Capture the cell that displays the provided text and extract its [x, y] central coordinate. 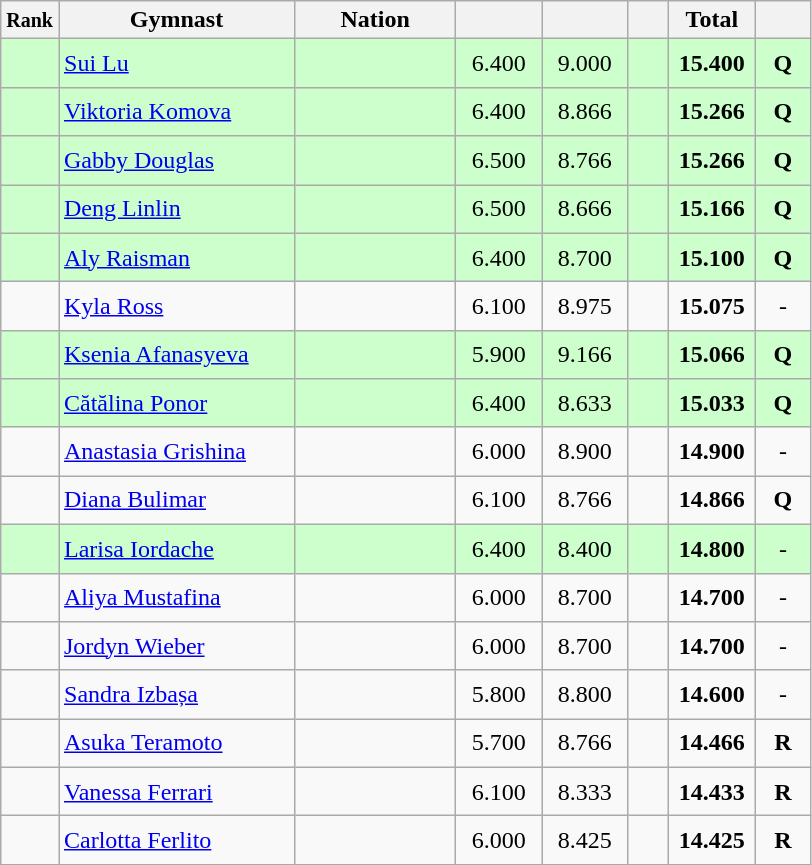
Total [712, 20]
14.900 [712, 452]
Diana Bulimar [176, 500]
5.800 [499, 694]
8.866 [585, 112]
9.000 [585, 64]
8.425 [585, 840]
8.800 [585, 694]
8.975 [585, 306]
14.600 [712, 694]
5.700 [499, 744]
14.433 [712, 792]
14.466 [712, 744]
Sandra Izbașa [176, 694]
Cătălina Ponor [176, 404]
Kyla Ross [176, 306]
8.400 [585, 548]
14.425 [712, 840]
Vanessa Ferrari [176, 792]
Sui Lu [176, 64]
Asuka Teramoto [176, 744]
15.075 [712, 306]
15.033 [712, 404]
Carlotta Ferlito [176, 840]
Larisa Iordache [176, 548]
Jordyn Wieber [176, 646]
14.866 [712, 500]
Nation [376, 20]
Gabby Douglas [176, 160]
Viktoria Komova [176, 112]
15.066 [712, 354]
8.633 [585, 404]
9.166 [585, 354]
14.800 [712, 548]
Rank [30, 20]
Aly Raisman [176, 258]
Anastasia Grishina [176, 452]
Gymnast [176, 20]
8.333 [585, 792]
15.166 [712, 208]
Deng Linlin [176, 208]
5.900 [499, 354]
15.400 [712, 64]
8.666 [585, 208]
Aliya Mustafina [176, 598]
Ksenia Afanasyeva [176, 354]
8.900 [585, 452]
15.100 [712, 258]
